Determine the (X, Y) coordinate at the center of the cell enclosing the given text.  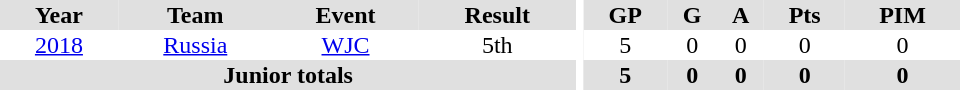
WJC (346, 45)
Result (497, 15)
A (740, 15)
Pts (804, 15)
GP (625, 15)
5th (497, 45)
Team (196, 15)
Russia (196, 45)
Year (59, 15)
2018 (59, 45)
G (692, 15)
Event (346, 15)
Junior totals (288, 75)
PIM (902, 15)
